Capture the cell that displays the provided text and extract its [X, Y] central coordinate. 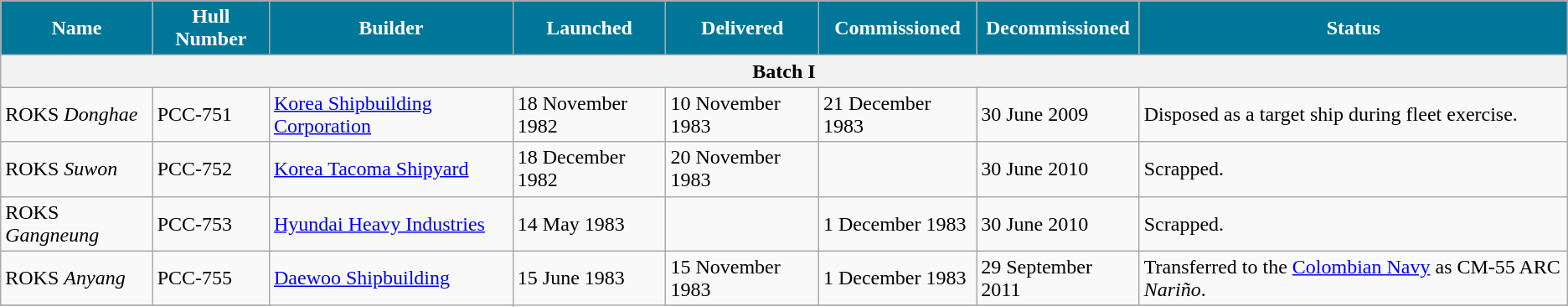
ROKS Donghae [77, 114]
Name [77, 29]
Korea Tacoma Shipyard [390, 169]
PCC-755 [211, 278]
Status [1354, 29]
15 November 1983 [742, 278]
PCC-753 [211, 223]
Disposed as a target ship during fleet exercise. [1354, 114]
Launched [590, 29]
Delivered [742, 29]
Hull Number [211, 29]
Batch I [784, 71]
14 May 1983 [590, 223]
10 November 1983 [742, 114]
20 November 1983 [742, 169]
30 June 2009 [1059, 114]
Daewoo Shipbuilding [390, 278]
Transferred to the Colombian Navy as CM-55 ARC Nariño. [1354, 278]
18 November 1982 [590, 114]
PCC-751 [211, 114]
21 December 1983 [897, 114]
18 December 1982 [590, 169]
Commissioned [897, 29]
PCC-752 [211, 169]
ROKS Anyang [77, 278]
ROKS Gangneung [77, 223]
Korea Shipbuilding Corporation [390, 114]
15 June 1983 [590, 278]
Builder [390, 29]
Hyundai Heavy Industries [390, 223]
29 September 2011 [1059, 278]
ROKS Suwon [77, 169]
Decommissioned [1059, 29]
